Output the (x, y) coordinate of the center of the cell containing the given text.  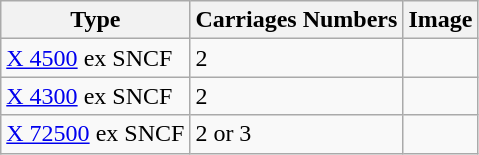
Carriages Numbers (296, 20)
X 4300 ex SNCF (96, 96)
X 4500 ex SNCF (96, 58)
Image (440, 20)
Type (96, 20)
2 or 3 (296, 134)
X 72500 ex SNCF (96, 134)
